Return the [x, y] coordinate for the center point of the cell that contains the specified text.  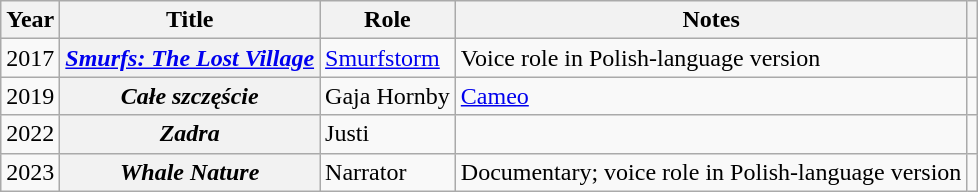
Justi [388, 134]
2022 [30, 134]
Smurfs: The Lost Village [190, 58]
Całe szczęście [190, 96]
Notes [711, 20]
Documentary; voice role in Polish-language version [711, 172]
2017 [30, 58]
Title [190, 20]
Voice role in Polish-language version [711, 58]
Role [388, 20]
2023 [30, 172]
2019 [30, 96]
Gaja Hornby [388, 96]
Whale Nature [190, 172]
Cameo [711, 96]
Smurfstorm [388, 58]
Narrator [388, 172]
Zadra [190, 134]
Year [30, 20]
